Determine the [x, y] coordinate at the center of the cell enclosing the given text.  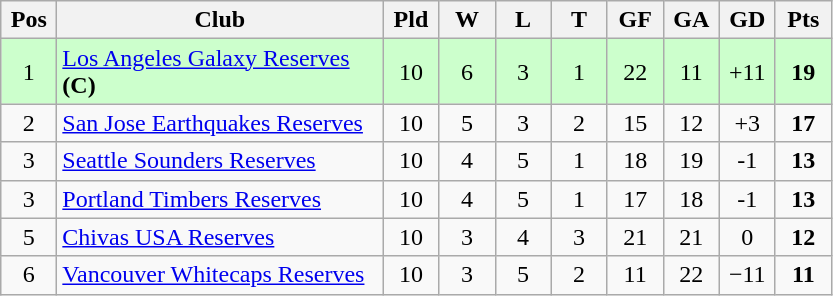
San Jose Earthquakes Reserves [220, 123]
0 [747, 237]
W [467, 20]
T [579, 20]
Club [220, 20]
+3 [747, 123]
Pld [411, 20]
Pos [29, 20]
GD [747, 20]
Vancouver Whitecaps Reserves [220, 275]
L [523, 20]
GA [691, 20]
+11 [747, 72]
GF [635, 20]
Seattle Sounders Reserves [220, 161]
Chivas USA Reserves [220, 237]
15 [635, 123]
−11 [747, 275]
Los Angeles Galaxy Reserves (C) [220, 72]
Portland Timbers Reserves [220, 199]
Pts [803, 20]
